Identify which cell holds the provided text, then report its (x, y) central coordinate. 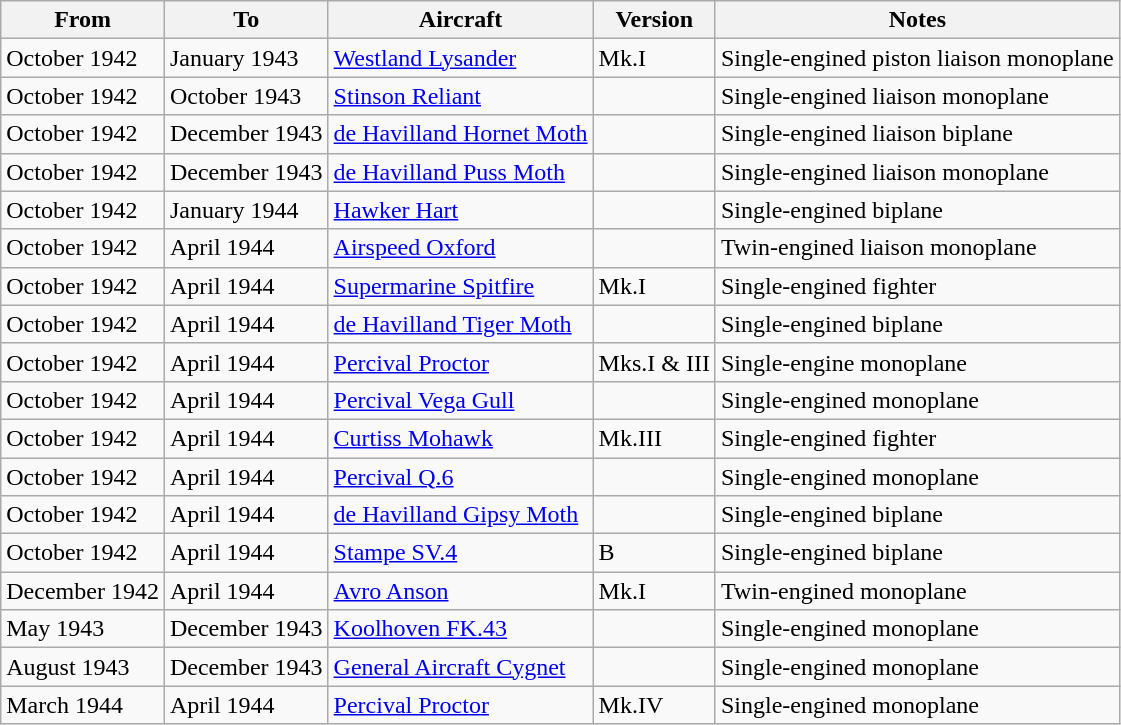
Twin-engined monoplane (917, 591)
October 1943 (246, 96)
de Havilland Hornet Moth (460, 134)
Stampe SV.4 (460, 553)
Twin-engined liaison monoplane (917, 248)
Single-engined piston liaison monoplane (917, 58)
Westland Lysander (460, 58)
Single-engined liaison biplane (917, 134)
Single-engine monoplane (917, 362)
Mk.IV (654, 705)
de Havilland Puss Moth (460, 172)
Hawker Hart (460, 210)
General Aircraft Cygnet (460, 667)
Curtiss Mohawk (460, 438)
From (83, 20)
de Havilland Tiger Moth (460, 324)
January 1944 (246, 210)
B (654, 553)
de Havilland Gipsy Moth (460, 515)
January 1943 (246, 58)
Stinson Reliant (460, 96)
Koolhoven FK.43 (460, 629)
August 1943 (83, 667)
Supermarine Spitfire (460, 286)
Mk.III (654, 438)
March 1944 (83, 705)
To (246, 20)
Percival Vega Gull (460, 400)
December 1942 (83, 591)
Version (654, 20)
Airspeed Oxford (460, 248)
Aircraft (460, 20)
Avro Anson (460, 591)
Notes (917, 20)
Mks.I & III (654, 362)
May 1943 (83, 629)
Percival Q.6 (460, 477)
